Provide the [x, y] coordinate of the cell's center where the given text is located.  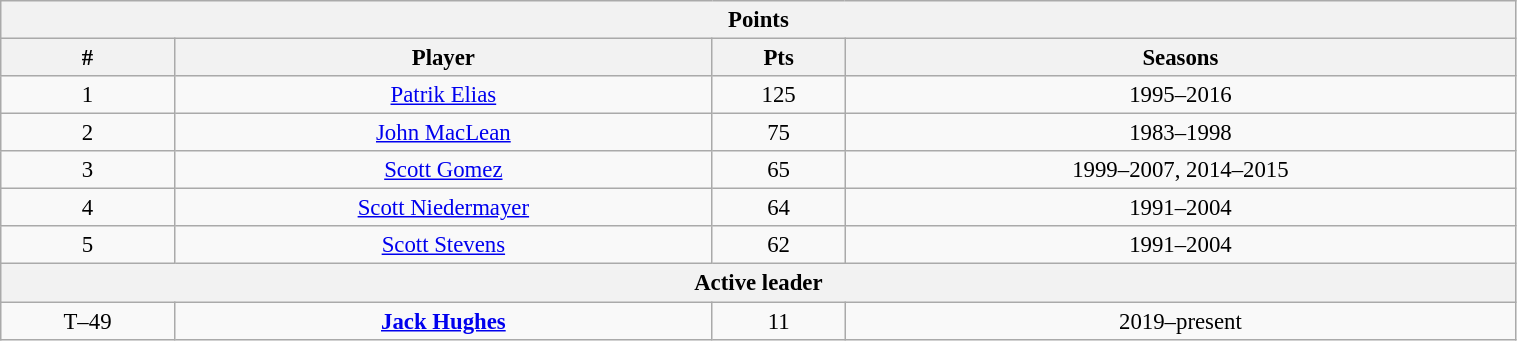
Pts [778, 58]
Scott Stevens [443, 245]
Points [758, 20]
2 [88, 133]
Patrik Elias [443, 95]
Scott Gomez [443, 170]
1983–1998 [1180, 133]
Active leader [758, 283]
1999–2007, 2014–2015 [1180, 170]
T–49 [88, 321]
1 [88, 95]
Player [443, 58]
1995–2016 [1180, 95]
# [88, 58]
3 [88, 170]
Scott Niedermayer [443, 208]
62 [778, 245]
John MacLean [443, 133]
5 [88, 245]
Seasons [1180, 58]
64 [778, 208]
11 [778, 321]
2019–present [1180, 321]
125 [778, 95]
75 [778, 133]
4 [88, 208]
Jack Hughes [443, 321]
65 [778, 170]
